For the text-containing cell, return its midpoint in [X, Y] coordinate format. 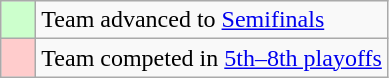
Team competed in 5th–8th playoffs [212, 58]
Team advanced to Semifinals [212, 20]
